Search for the cell housing the specified text and yield its (X, Y) center coordinate. 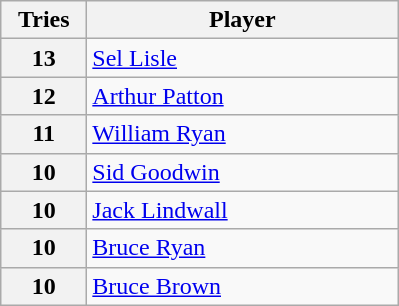
12 (44, 96)
Arthur Patton (242, 96)
Jack Lindwall (242, 210)
13 (44, 58)
Bruce Brown (242, 286)
Bruce Ryan (242, 248)
Sid Goodwin (242, 172)
Sel Lisle (242, 58)
11 (44, 134)
Tries (44, 20)
William Ryan (242, 134)
Player (242, 20)
